Find where the given text appears and provide that cell's center as [x, y] coordinate. 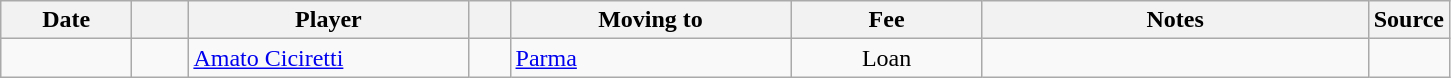
Notes [1175, 20]
Source [1408, 20]
Date [66, 20]
Moving to [650, 20]
Fee [886, 20]
Loan [886, 58]
Player [328, 20]
Parma [650, 58]
Amato Ciciretti [328, 58]
